Return [x, y] of the center of cell containing provided text 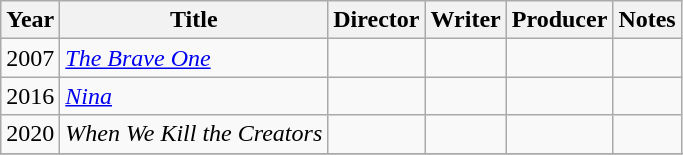
Nina [194, 96]
Director [376, 20]
When We Kill the Creators [194, 134]
Producer [560, 20]
2007 [30, 58]
2016 [30, 96]
The Brave One [194, 58]
Notes [647, 20]
Writer [466, 20]
Title [194, 20]
2020 [30, 134]
Year [30, 20]
